Scan for the cell matching the given text and deliver its [X, Y] coordinate at center. 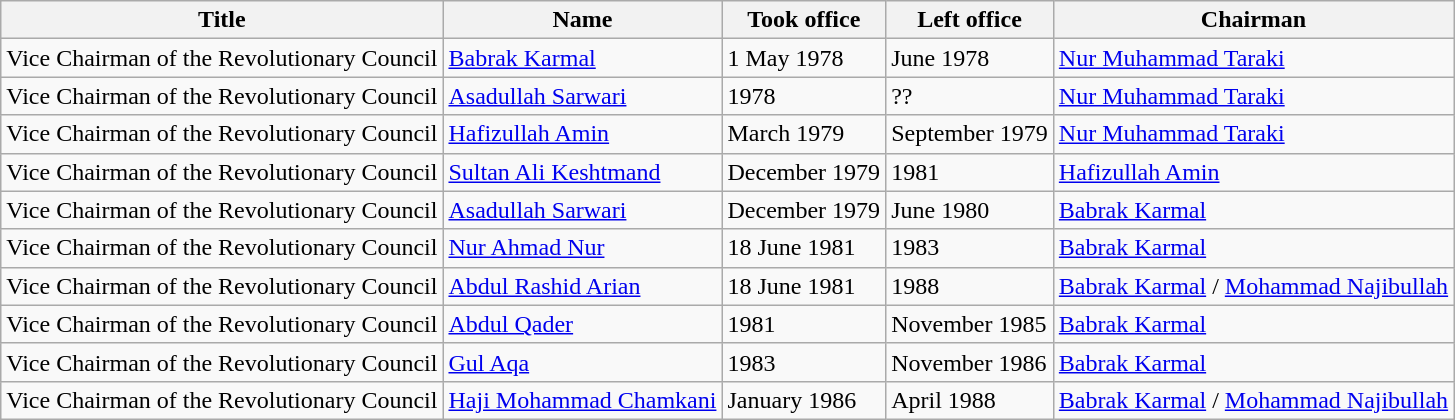
January 1986 [804, 400]
Abdul Qader [582, 324]
September 1979 [970, 134]
Name [582, 20]
November 1986 [970, 362]
March 1979 [804, 134]
Title [222, 20]
April 1988 [970, 400]
November 1985 [970, 324]
Chairman [1253, 20]
Gul Aqa [582, 362]
Nur Ahmad Nur [582, 248]
June 1980 [970, 210]
1978 [804, 96]
?? [970, 96]
1988 [970, 286]
Left office [970, 20]
Haji Mohammad Chamkani [582, 400]
June 1978 [970, 58]
Sultan Ali Keshtmand [582, 172]
Abdul Rashid Arian [582, 286]
1 May 1978 [804, 58]
Took office [804, 20]
